Find where the given text appears and provide that cell's center as (X, Y) coordinate. 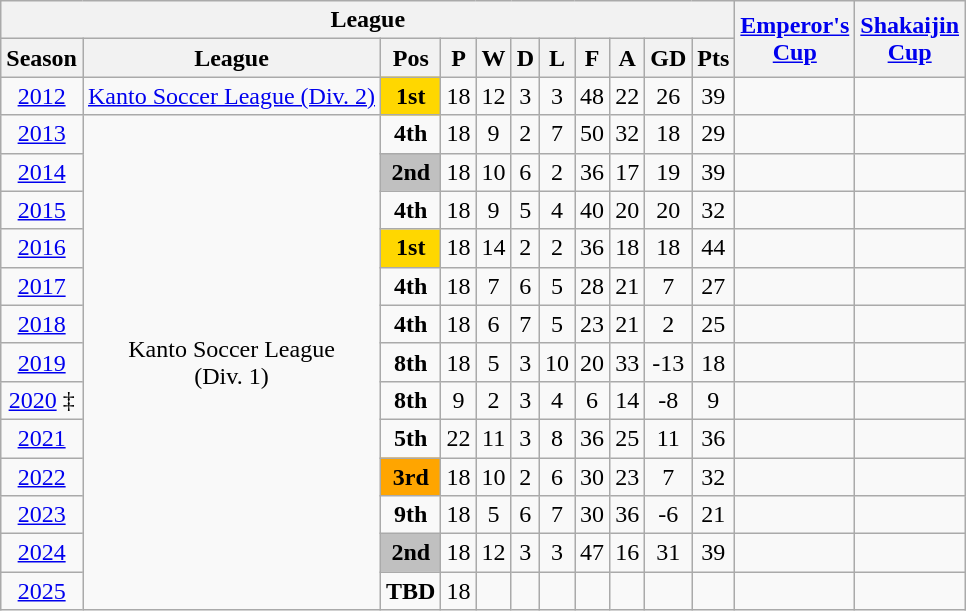
TBD (411, 591)
3rd (411, 477)
44 (714, 248)
50 (592, 134)
27 (714, 286)
28 (592, 286)
19 (668, 172)
2013 (42, 134)
26 (668, 96)
2024 (42, 553)
2014 (42, 172)
Kanto Soccer League(Div. 1) (231, 362)
2018 (42, 324)
2012 (42, 96)
2015 (42, 210)
GD (668, 58)
L (558, 58)
-8 (668, 400)
Kanto Soccer League (Div. 2) (231, 96)
9th (411, 515)
2016 (42, 248)
17 (628, 172)
2025 (42, 591)
Pos (411, 58)
2023 (42, 515)
W (494, 58)
P (458, 58)
2021 (42, 438)
31 (668, 553)
Pts (714, 58)
2022 (42, 477)
8 (558, 438)
16 (628, 553)
-6 (668, 515)
29 (714, 134)
2020 ‡ (42, 400)
D (525, 58)
Shakaijin Cup (910, 39)
48 (592, 96)
40 (592, 210)
F (592, 58)
Emperor'sCup (795, 39)
2017 (42, 286)
Season (42, 58)
2019 (42, 362)
33 (628, 362)
47 (592, 553)
A (628, 58)
-13 (668, 362)
5th (411, 438)
